Pinpoint the cell where the given text exists, returning its [x, y] midpoint coordinate. 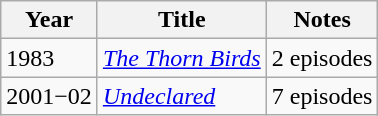
Notes [322, 20]
Title [182, 20]
7 episodes [322, 96]
Undeclared [182, 96]
1983 [50, 58]
2001−02 [50, 96]
The Thorn Birds [182, 58]
Year [50, 20]
2 episodes [322, 58]
